Find where the given text appears and provide that cell's center as (x, y) coordinate. 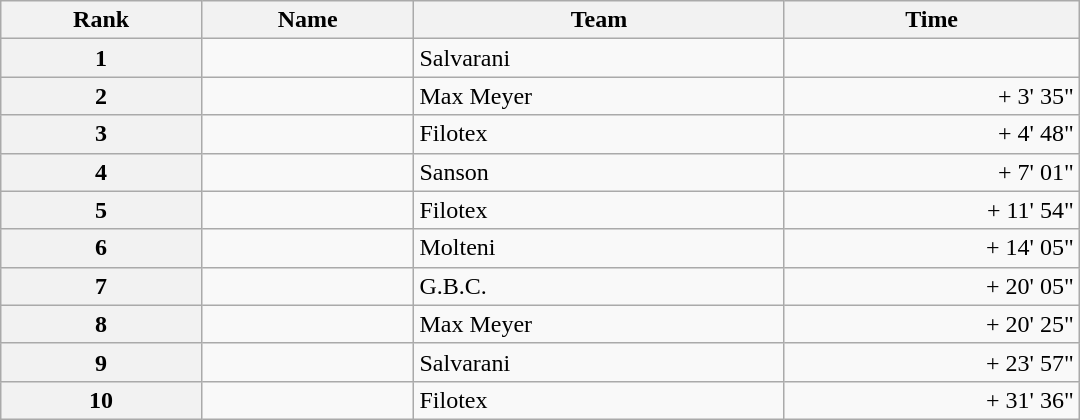
+ 3' 35" (932, 96)
5 (102, 210)
9 (102, 362)
Molteni (599, 248)
Name (307, 20)
+ 23' 57" (932, 362)
+ 11' 54" (932, 210)
4 (102, 172)
6 (102, 248)
+ 20' 05" (932, 286)
G.B.C. (599, 286)
Sanson (599, 172)
2 (102, 96)
1 (102, 58)
3 (102, 134)
+ 31' 36" (932, 400)
+ 20' 25" (932, 324)
7 (102, 286)
Team (599, 20)
8 (102, 324)
+ 4' 48" (932, 134)
Time (932, 20)
+ 7' 01" (932, 172)
+ 14' 05" (932, 248)
Rank (102, 20)
10 (102, 400)
